From the cell containing the given text, extract its center point as (X, Y) coordinate. 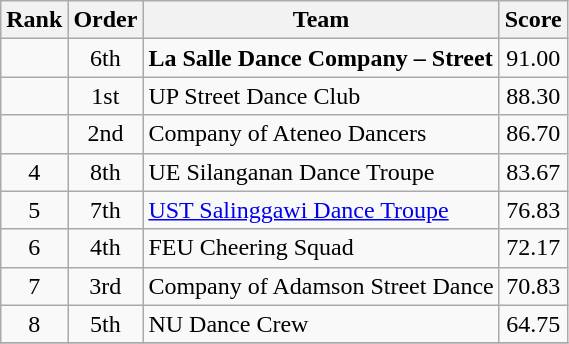
7 (34, 286)
NU Dance Crew (321, 324)
UE Silanganan Dance Troupe (321, 172)
La Salle Dance Company – Street (321, 58)
86.70 (533, 134)
6 (34, 248)
7th (106, 210)
4th (106, 248)
Rank (34, 20)
Score (533, 20)
2nd (106, 134)
UP Street Dance Club (321, 96)
8 (34, 324)
70.83 (533, 286)
3rd (106, 286)
4 (34, 172)
5 (34, 210)
72.17 (533, 248)
6th (106, 58)
88.30 (533, 96)
64.75 (533, 324)
76.83 (533, 210)
UST Salinggawi Dance Troupe (321, 210)
83.67 (533, 172)
Order (106, 20)
5th (106, 324)
FEU Cheering Squad (321, 248)
91.00 (533, 58)
Company of Ateneo Dancers (321, 134)
8th (106, 172)
Company of Adamson Street Dance (321, 286)
1st (106, 96)
Team (321, 20)
